Extract the [X, Y] coordinate from the center of the cell holding the provided text.  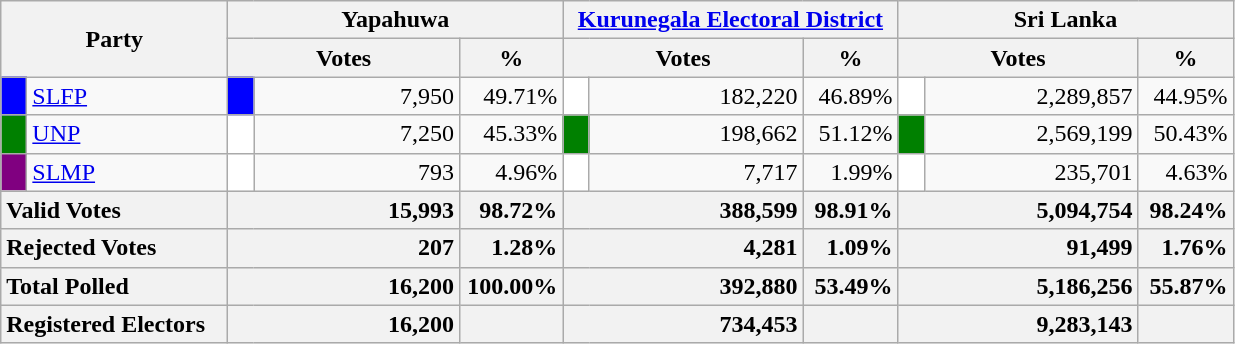
91,499 [1018, 248]
46.89% [850, 96]
55.87% [1186, 286]
SLMP [128, 172]
734,453 [683, 324]
4.96% [510, 172]
98.91% [850, 210]
198,662 [696, 134]
49.71% [510, 96]
UNP [128, 134]
53.49% [850, 286]
44.95% [1186, 96]
Registered Electors [114, 324]
1.99% [850, 172]
2,569,199 [1031, 134]
Valid Votes [114, 210]
98.72% [510, 210]
7,950 [357, 96]
1.28% [510, 248]
9,283,143 [1018, 324]
4,281 [683, 248]
Rejected Votes [114, 248]
98.24% [1186, 210]
50.43% [1186, 134]
5,186,256 [1018, 286]
7,250 [357, 134]
207 [344, 248]
Party [114, 39]
1.76% [1186, 248]
5,094,754 [1018, 210]
793 [357, 172]
1.09% [850, 248]
392,880 [683, 286]
388,599 [683, 210]
45.33% [510, 134]
100.00% [510, 286]
Sri Lanka [1066, 20]
235,701 [1031, 172]
Total Polled [114, 286]
Kurunegala Electoral District [730, 20]
SLFP [128, 96]
2,289,857 [1031, 96]
4.63% [1186, 172]
182,220 [696, 96]
51.12% [850, 134]
7,717 [696, 172]
Yapahuwa [396, 20]
15,993 [344, 210]
